From the cell containing the given text, extract its center point as (X, Y) coordinate. 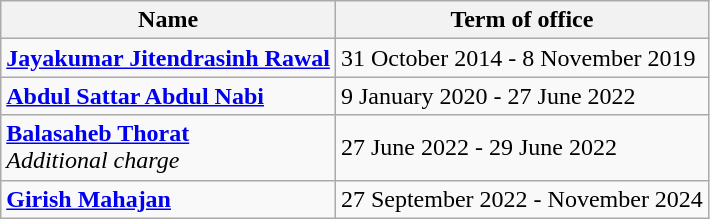
Name (168, 20)
27 September 2022 - November 2024 (522, 199)
9 January 2020 - 27 June 2022 (522, 96)
Jayakumar Jitendrasinh Rawal (168, 58)
Term of office (522, 20)
Abdul Sattar Abdul Nabi (168, 96)
Balasaheb ThoratAdditional charge (168, 148)
31 October 2014 - 8 November 2019 (522, 58)
27 June 2022 - 29 June 2022 (522, 148)
Girish Mahajan (168, 199)
